Return the [x, y] coordinate for the center point of the cell that contains the specified text.  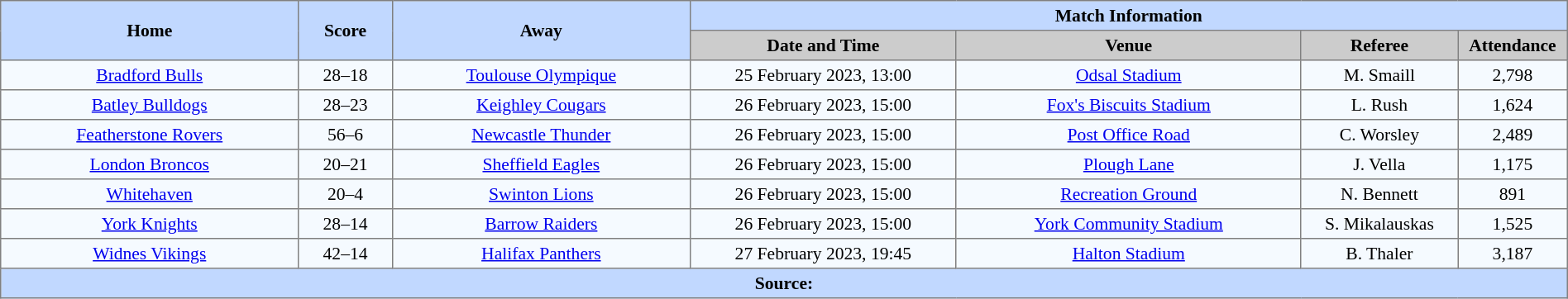
1,175 [1513, 164]
Venue [1128, 45]
2,489 [1513, 135]
Post Office Road [1128, 135]
Odsal Stadium [1128, 75]
1,525 [1513, 224]
2,798 [1513, 75]
Match Information [1128, 16]
Referee [1379, 45]
28–18 [346, 75]
C. Worsley [1379, 135]
20–21 [346, 164]
Whitehaven [150, 194]
Barrow Raiders [541, 224]
Home [150, 31]
London Broncos [150, 164]
Attendance [1513, 45]
3,187 [1513, 254]
Swinton Lions [541, 194]
Source: [784, 283]
Halton Stadium [1128, 254]
Fox's Biscuits Stadium [1128, 105]
1,624 [1513, 105]
27 February 2023, 19:45 [823, 254]
Toulouse Olympique [541, 75]
28–23 [346, 105]
Score [346, 31]
N. Bennett [1379, 194]
Batley Bulldogs [150, 105]
Newcastle Thunder [541, 135]
Away [541, 31]
Keighley Cougars [541, 105]
B. Thaler [1379, 254]
L. Rush [1379, 105]
York Knights [150, 224]
25 February 2023, 13:00 [823, 75]
Recreation Ground [1128, 194]
York Community Stadium [1128, 224]
J. Vella [1379, 164]
891 [1513, 194]
42–14 [346, 254]
56–6 [346, 135]
M. Smaill [1379, 75]
Widnes Vikings [150, 254]
Featherstone Rovers [150, 135]
Bradford Bulls [150, 75]
Plough Lane [1128, 164]
28–14 [346, 224]
Halifax Panthers [541, 254]
Sheffield Eagles [541, 164]
Date and Time [823, 45]
20–4 [346, 194]
S. Mikalauskas [1379, 224]
